Extract the [X, Y] coordinate from the center of the cell holding the provided text.  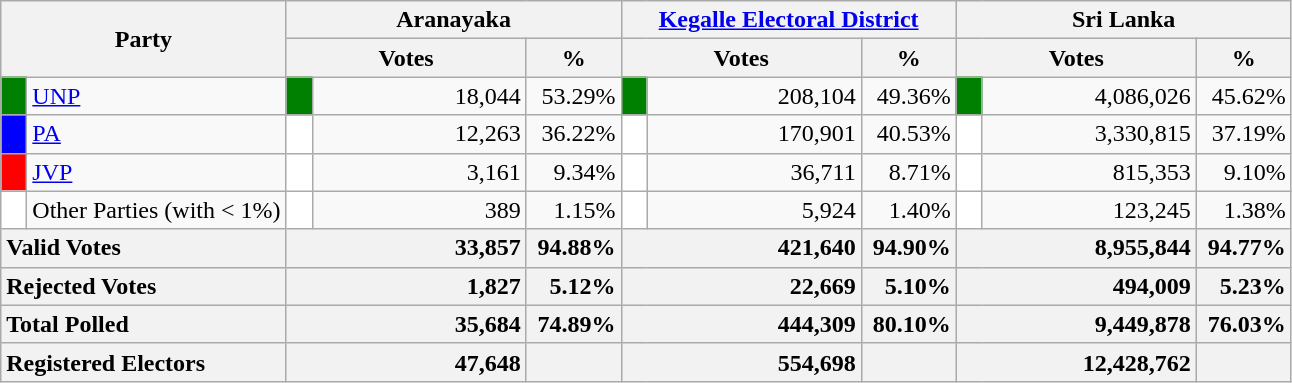
PA [156, 134]
5.23% [1244, 286]
1.15% [574, 210]
36.22% [574, 134]
5.10% [908, 286]
5.12% [574, 286]
12,263 [419, 134]
8.71% [908, 172]
Aranayaka [454, 20]
1.38% [1244, 210]
22,669 [741, 286]
Total Polled [144, 324]
170,901 [754, 134]
494,009 [1076, 286]
208,104 [754, 96]
1,827 [406, 286]
94.90% [908, 248]
421,640 [741, 248]
Party [144, 39]
47,648 [406, 362]
Rejected Votes [144, 286]
12,428,762 [1076, 362]
45.62% [1244, 96]
9.34% [574, 172]
UNP [156, 96]
815,353 [1089, 172]
4,086,026 [1089, 96]
9,449,878 [1076, 324]
5,924 [754, 210]
94.77% [1244, 248]
94.88% [574, 248]
37.19% [1244, 134]
80.10% [908, 324]
123,245 [1089, 210]
33,857 [406, 248]
76.03% [1244, 324]
JVP [156, 172]
3,330,815 [1089, 134]
36,711 [754, 172]
Registered Electors [144, 362]
3,161 [419, 172]
Valid Votes [144, 248]
554,698 [741, 362]
18,044 [419, 96]
Other Parties (with < 1%) [156, 210]
9.10% [1244, 172]
389 [419, 210]
53.29% [574, 96]
Sri Lanka [1124, 20]
1.40% [908, 210]
35,684 [406, 324]
Kegalle Electoral District [788, 20]
49.36% [908, 96]
40.53% [908, 134]
74.89% [574, 324]
8,955,844 [1076, 248]
444,309 [741, 324]
